Return [x, y] of the center of cell containing provided text 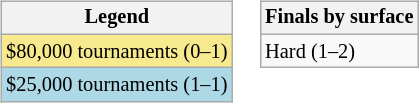
Legend [116, 18]
$80,000 tournaments (0–1) [116, 51]
$25,000 tournaments (1–1) [116, 85]
Finals by surface [339, 18]
Hard (1–2) [339, 51]
